Detect which cell encompasses the target text, then output its [X, Y] center coordinate. 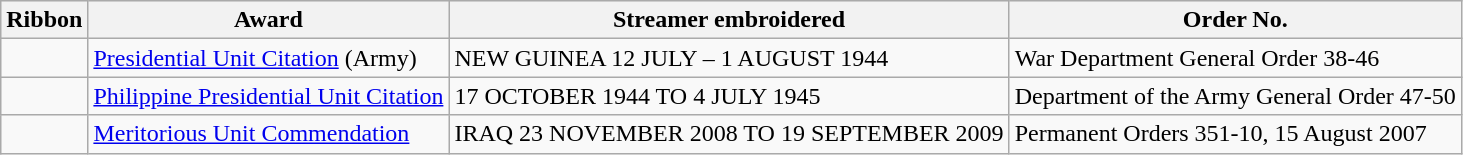
Meritorious Unit Commendation [268, 134]
Order No. [1235, 20]
IRAQ 23 NOVEMBER 2008 TO 19 SEPTEMBER 2009 [729, 134]
NEW GUINEA 12 JULY – 1 AUGUST 1944 [729, 58]
Presidential Unit Citation (Army) [268, 58]
17 OCTOBER 1944 TO 4 JULY 1945 [729, 96]
Department of the Army General Order 47-50 [1235, 96]
War Department General Order 38-46 [1235, 58]
Permanent Orders 351-10, 15 August 2007 [1235, 134]
Streamer embroidered [729, 20]
Philippine Presidential Unit Citation [268, 96]
Award [268, 20]
Ribbon [44, 20]
